Scan for the cell matching the given text and deliver its (X, Y) coordinate at center. 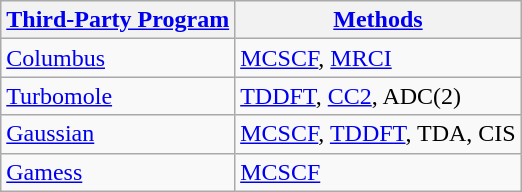
Methods (378, 20)
MCSCF, MRCI (378, 58)
Gaussian (118, 134)
Turbomole (118, 96)
TDDFT, CC2, ADC(2) (378, 96)
MCSCF (378, 172)
Third-Party Program (118, 20)
MCSCF, TDDFT, TDA, CIS (378, 134)
Gamess (118, 172)
Columbus (118, 58)
